From the cell containing the given text, extract its center point as [X, Y] coordinate. 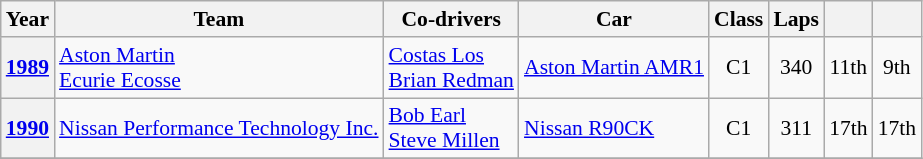
Nissan R90CK [614, 128]
Costas Los Brian Redman [452, 68]
Bob Earl Steve Millen [452, 128]
Team [219, 19]
Car [614, 19]
11th [848, 68]
Laps [796, 19]
1990 [28, 128]
311 [796, 128]
9th [898, 68]
1989 [28, 68]
Year [28, 19]
Nissan Performance Technology Inc. [219, 128]
340 [796, 68]
Aston Martin Ecurie Ecosse [219, 68]
Aston Martin AMR1 [614, 68]
Class [738, 19]
Co-drivers [452, 19]
